Find where the given text appears and provide that cell's center as [X, Y] coordinate. 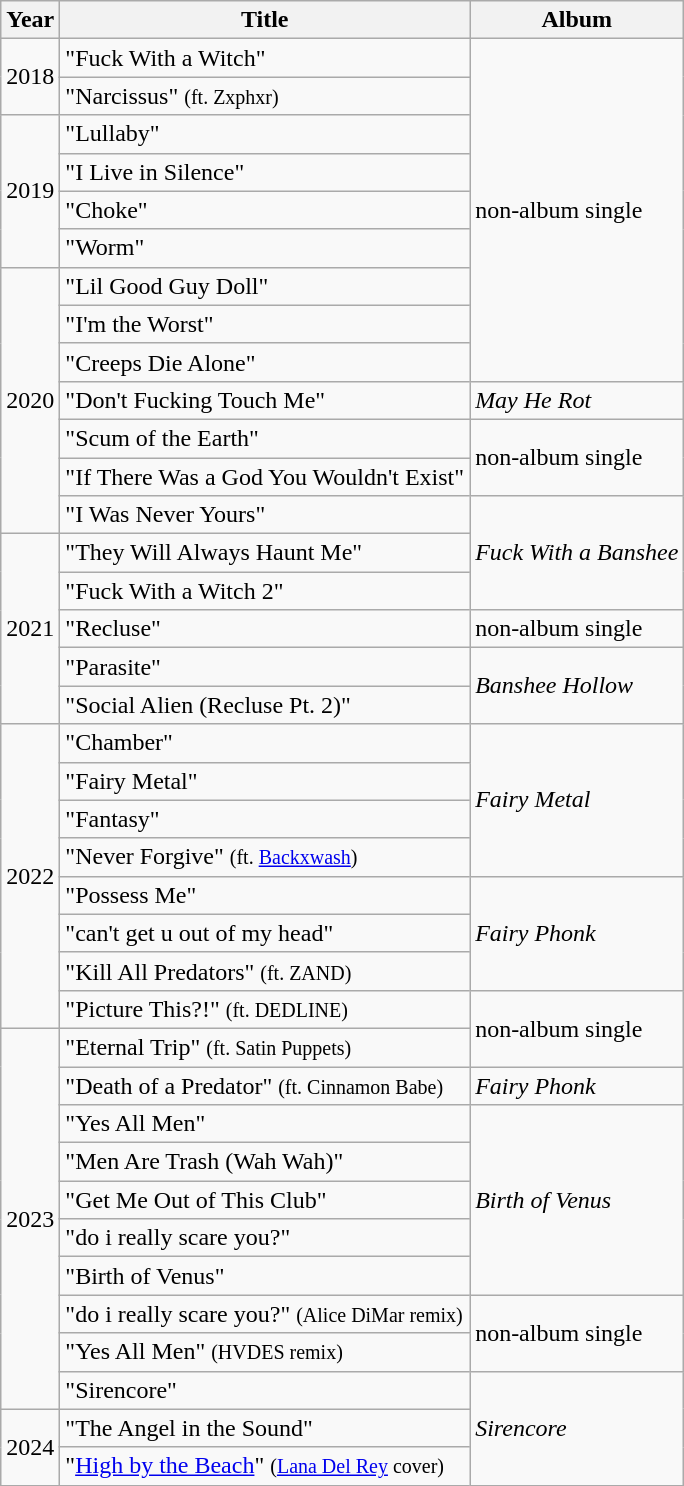
"do i really scare you?" (Alice DiMar remix) [265, 1314]
2023 [30, 1218]
"Narcissus" (ft. Zxphxr) [265, 96]
"High by the Beach" (Lana Del Rey cover) [265, 1466]
"If There Was a God You Wouldn't Exist" [265, 477]
"Yes All Men" (HVDES remix) [265, 1352]
"Eternal Trip" (ft. Satin Puppets) [265, 1047]
"Don't Fucking Touch Me" [265, 400]
"Lullaby" [265, 134]
"Social Alien (Recluse Pt. 2)" [265, 705]
"Choke" [265, 210]
"do i really scare you?" [265, 1238]
"Fuck With a Witch" [265, 58]
Birth of Venus [577, 1200]
"Possess Me" [265, 895]
2020 [30, 400]
"Death of a Predator" (ft. Cinnamon Babe) [265, 1085]
May He Rot [577, 400]
Fairy Metal [577, 800]
"Chamber" [265, 743]
2021 [30, 629]
"The Angel in the Sound" [265, 1428]
"Recluse" [265, 629]
2024 [30, 1447]
"Fuck With a Witch 2" [265, 591]
"Picture This?!" (ft. DEDLINE) [265, 1009]
"Never Forgive" (ft. Backxwash) [265, 857]
Banshee Hollow [577, 686]
"Fairy Metal" [265, 781]
"Men Are Trash (Wah Wah)" [265, 1162]
"I Was Never Yours" [265, 515]
"They Will Always Haunt Me" [265, 553]
"Get Me Out of This Club" [265, 1200]
Title [265, 20]
2019 [30, 191]
"I Live in Silence" [265, 172]
"Creeps Die Alone" [265, 362]
Album [577, 20]
"Scum of the Earth" [265, 438]
"Fantasy" [265, 819]
2022 [30, 876]
Sirencore [577, 1428]
"I'm the Worst" [265, 324]
Year [30, 20]
"Birth of Venus" [265, 1276]
"Kill All Predators" (ft. ZAND) [265, 971]
"Lil Good Guy Doll" [265, 286]
2018 [30, 77]
"Yes All Men" [265, 1124]
"can't get u out of my head" [265, 933]
"Parasite" [265, 667]
"Sirencore" [265, 1390]
"Worm" [265, 248]
Fuck With a Banshee [577, 553]
